Provide the [X, Y] coordinate of the cell's center where the given text is located.  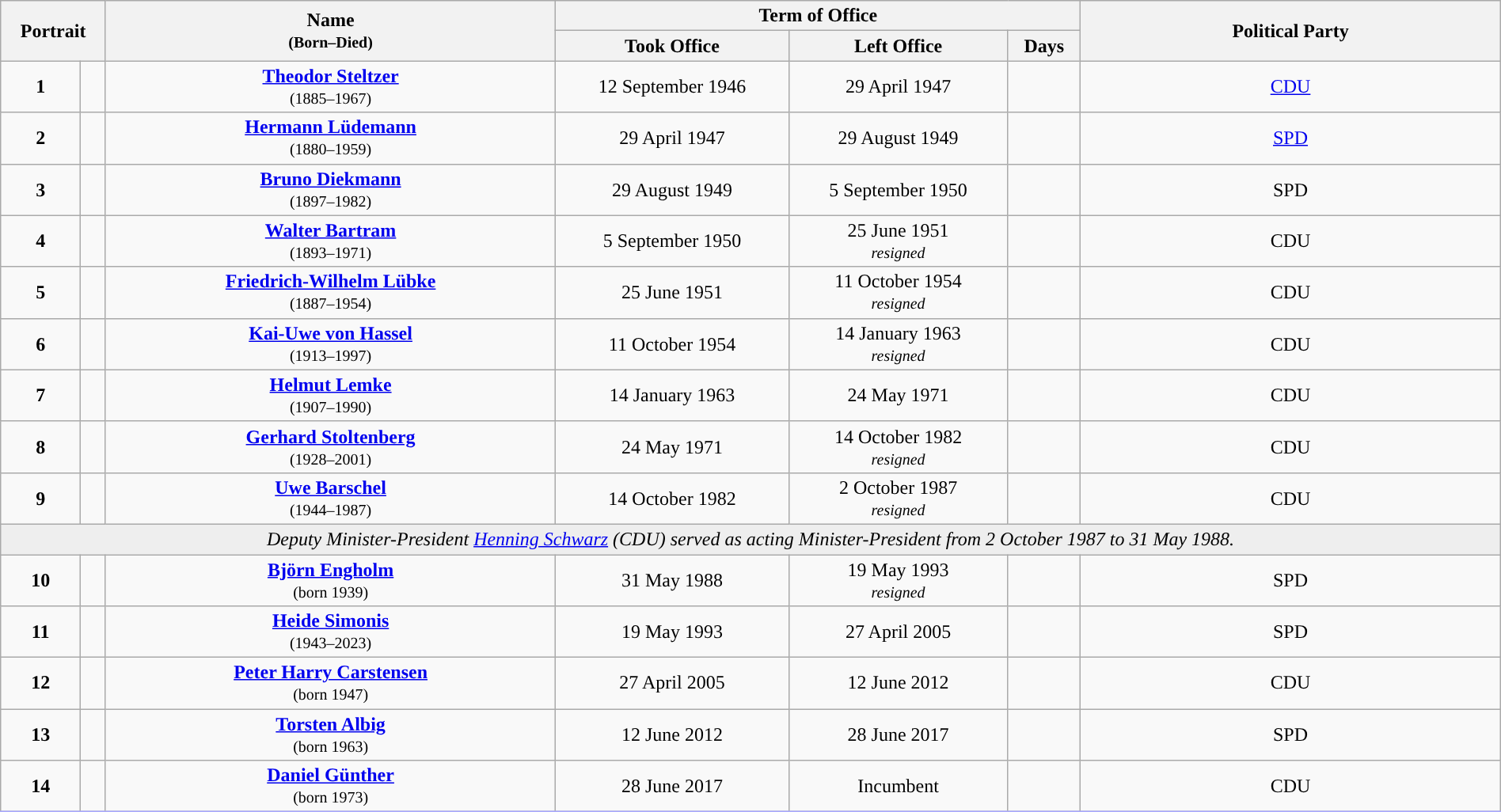
31 May 1988 [672, 579]
25 June 1951 [672, 293]
Heide Simonis(1943–2023) [330, 632]
Hermann Lüdemann(1880–1959) [330, 138]
Helmut Lemke(1907–1990) [330, 396]
Left Office [898, 46]
Took Office [672, 46]
Björn Engholm(born 1939) [330, 579]
6 [41, 343]
14 January 1963resigned [898, 343]
Incumbent [898, 787]
Deputy Minister-President Henning Schwarz (CDU) served as acting Minister-President from 2 October 1987 to 31 May 1988. [750, 539]
8 [41, 446]
9 [41, 499]
Political Party [1290, 31]
12 September 1946 [672, 87]
1 [41, 87]
3 [41, 190]
Peter Harry Carstensen(born 1947) [330, 684]
4 [41, 241]
11 [41, 632]
5 [41, 293]
7 [41, 396]
Gerhard Stoltenberg(1928–2001) [330, 446]
Theodor Steltzer(1885–1967) [330, 87]
19 May 1993resigned [898, 579]
Walter Bartram(1893–1971) [330, 241]
11 October 1954resigned [898, 293]
19 May 1993 [672, 632]
25 June 1951resigned [898, 241]
14 January 1963 [672, 396]
2 October 1987resigned [898, 499]
Kai-Uwe von Hassel(1913–1997) [330, 343]
Bruno Diekmann(1897–1982) [330, 190]
13 [41, 734]
10 [41, 579]
Uwe Barschel(1944–1987) [330, 499]
14 [41, 787]
14 October 1982 [672, 499]
Daniel Günther(born 1973) [330, 787]
12 [41, 684]
Name(Born–Died) [330, 31]
Torsten Albig(born 1963) [330, 734]
Portrait [54, 31]
2 [41, 138]
Days [1044, 46]
Friedrich-Wilhelm Lübke(1887–1954) [330, 293]
14 October 1982resigned [898, 446]
11 October 1954 [672, 343]
Term of Office [819, 16]
